For the text-containing cell, return its midpoint in (x, y) coordinate format. 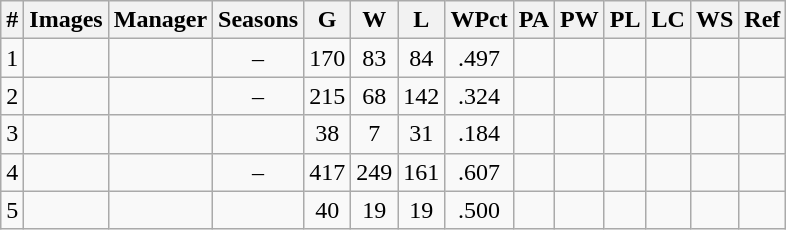
1 (12, 58)
31 (422, 134)
.500 (479, 210)
.324 (479, 96)
170 (328, 58)
Seasons (258, 20)
249 (374, 172)
161 (422, 172)
142 (422, 96)
2 (12, 96)
84 (422, 58)
WS (714, 20)
.184 (479, 134)
5 (12, 210)
L (422, 20)
G (328, 20)
PW (580, 20)
417 (328, 172)
PL (625, 20)
215 (328, 96)
Ref (762, 20)
PA (534, 20)
4 (12, 172)
# (12, 20)
LC (668, 20)
7 (374, 134)
38 (328, 134)
Manager (160, 20)
3 (12, 134)
40 (328, 210)
.607 (479, 172)
68 (374, 96)
WPct (479, 20)
Images (66, 20)
.497 (479, 58)
W (374, 20)
83 (374, 58)
